Find where the given text appears and provide that cell's center as (X, Y) coordinate. 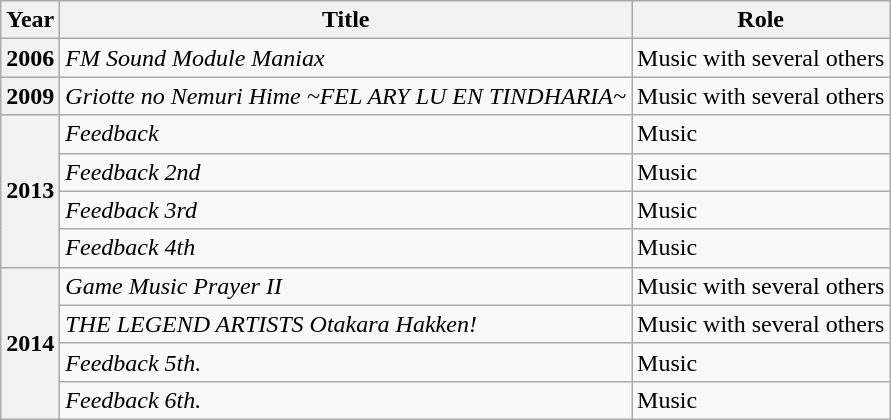
2013 (30, 191)
Feedback 4th (346, 248)
Feedback 2nd (346, 172)
Title (346, 20)
Feedback 6th. (346, 400)
2009 (30, 96)
Griotte no Nemuri Hime ~FEL ARY LU EN TINDHARIA~ (346, 96)
2014 (30, 343)
Feedback (346, 134)
Feedback 5th. (346, 362)
Game Music Prayer II (346, 286)
Year (30, 20)
Role (761, 20)
FM Sound Module Maniax (346, 58)
2006 (30, 58)
THE LEGEND ARTISTS Otakara Hakken! (346, 324)
Feedback 3rd (346, 210)
